Provide the [x, y] coordinate of the cell's center where the given text is located.  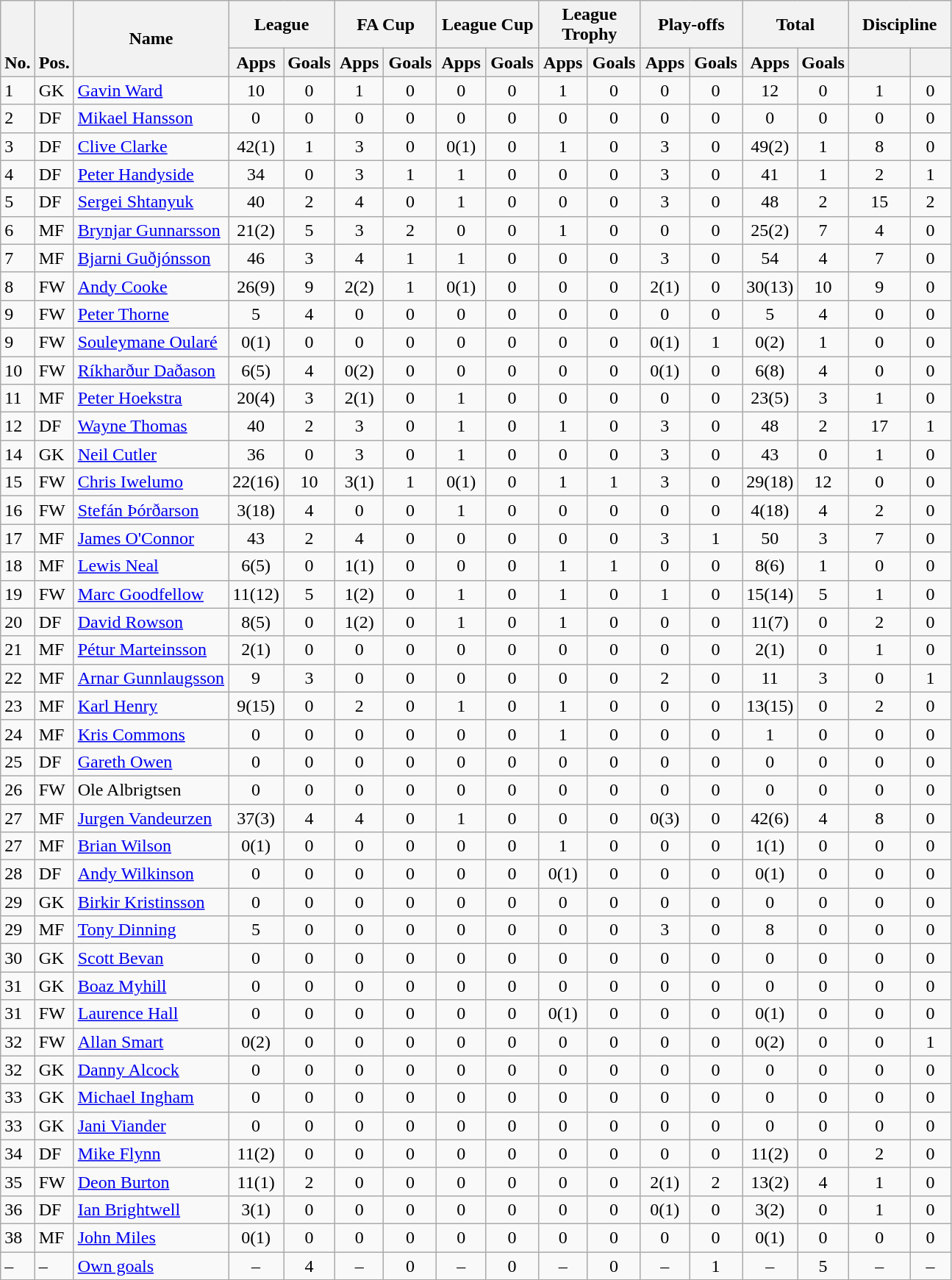
Wayne Thomas [151, 426]
35 [18, 1181]
8(5) [256, 622]
54 [770, 258]
20(4) [256, 398]
Boaz Myhill [151, 986]
6(8) [770, 370]
Brynjar Gunnarsson [151, 230]
Ian Brightwell [151, 1209]
22(16) [256, 482]
50 [770, 538]
25 [18, 762]
19 [18, 594]
13(15) [770, 706]
Lewis Neal [151, 566]
Gareth Owen [151, 762]
James O'Connor [151, 538]
11(1) [256, 1181]
Birkir Kristinsson [151, 902]
6 [18, 230]
46 [256, 258]
Gavin Ward [151, 90]
Allan Smart [151, 1042]
No. [18, 38]
21 [18, 650]
Pétur Marteinsson [151, 650]
26 [18, 790]
Ríkharður Daðason [151, 370]
David Rowson [151, 622]
Andy Cooke [151, 286]
16 [18, 510]
Pos. [54, 38]
Laurence Hall [151, 1014]
Michael Ingham [151, 1098]
Stefán Þórðarson [151, 510]
Kris Commons [151, 734]
23(5) [770, 398]
42(6) [770, 818]
FA Cup [385, 25]
22 [18, 678]
24 [18, 734]
23 [18, 706]
42(1) [256, 146]
14 [18, 454]
11(12) [256, 594]
Tony Dinning [151, 930]
21(2) [256, 230]
Arnar Gunnlaugsson [151, 678]
Sergei Shtanyuk [151, 202]
Scott Bevan [151, 958]
3(18) [256, 510]
Own goals [151, 1265]
18 [18, 566]
Chris Iwelumo [151, 482]
Deon Burton [151, 1181]
Neil Cutler [151, 454]
Peter Hoekstra [151, 398]
League Trophy [590, 25]
26(9) [256, 286]
37(3) [256, 818]
Mikael Hansson [151, 118]
Marc Goodfellow [151, 594]
8(6) [770, 566]
Brian Wilson [151, 846]
Mike Flynn [151, 1154]
30 [18, 958]
Name [151, 38]
Andy Wilkinson [151, 874]
Peter Thorne [151, 314]
11(7) [770, 622]
Discipline [900, 25]
13(2) [770, 1181]
Total [795, 25]
25(2) [770, 230]
Play-offs [691, 25]
Danny Alcock [151, 1070]
Karl Henry [151, 706]
Bjarni Guðjónsson [151, 258]
15(14) [770, 594]
28 [18, 874]
League [282, 25]
38 [18, 1237]
John Miles [151, 1237]
49(2) [770, 146]
29(18) [770, 482]
30(13) [770, 286]
Jani Viander [151, 1126]
Souleymane Oularé [151, 342]
Jurgen Vandeurzen [151, 818]
League Cup [488, 25]
Ole Albrigtsen [151, 790]
9(15) [256, 706]
Clive Clarke [151, 146]
20 [18, 622]
2(2) [359, 286]
3(2) [770, 1209]
41 [770, 174]
4(18) [770, 510]
0(3) [665, 818]
Peter Handyside [151, 174]
